Pinpoint the cell where the given text exists, returning its (X, Y) midpoint coordinate. 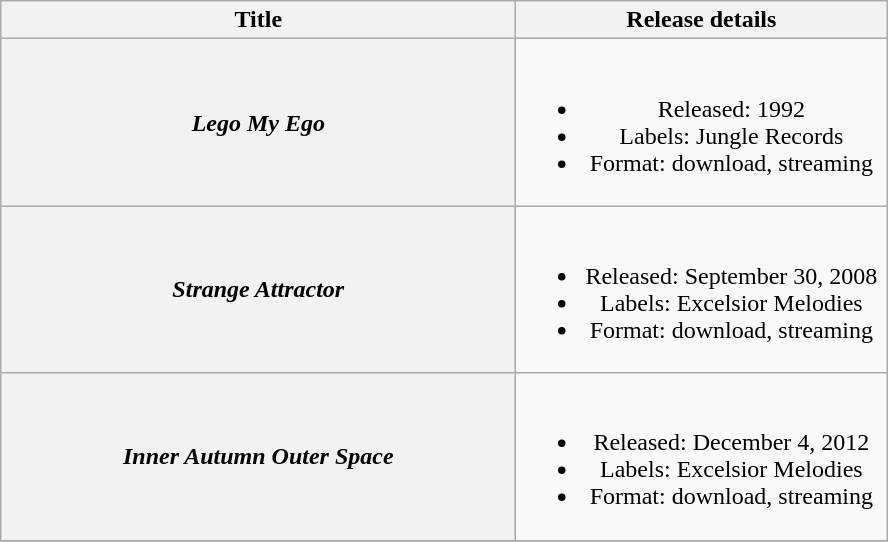
Release details (702, 20)
Title (258, 20)
Released: 1992Labels: Jungle RecordsFormat: download, streaming (702, 122)
Inner Autumn Outer Space (258, 456)
Released: December 4, 2012Labels: Excelsior MelodiesFormat: download, streaming (702, 456)
Lego My Ego (258, 122)
Strange Attractor (258, 290)
Released: September 30, 2008Labels: Excelsior MelodiesFormat: download, streaming (702, 290)
